Locate the cell with the specified text and output its (X, Y) center coordinate. 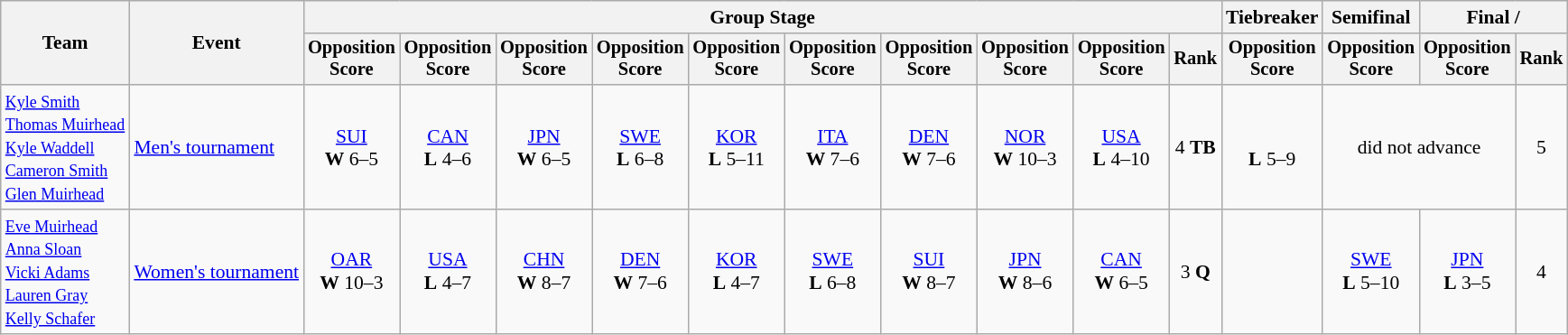
4 (1542, 272)
4 TB (1195, 147)
CAN W 6–5 (1121, 272)
CANL 4–6 (448, 147)
KORL 5–11 (737, 147)
SWE L 6–8 (832, 272)
USAL 4–7 (448, 272)
SWEL 6–8 (641, 147)
3 Q (1195, 272)
NOR W 10–3 (1025, 147)
SWEL 5–10 (1370, 272)
SUI W 8–7 (930, 272)
Final / (1493, 17)
Men's tournament (217, 147)
Semifinal (1370, 17)
5 (1542, 147)
JPNW 6–5 (543, 147)
JPN L 3–5 (1468, 272)
Team (65, 43)
JPN W 8–6 (1025, 272)
L 5–9 (1272, 147)
Event (217, 43)
Women's tournament (217, 272)
did not advance (1419, 147)
CHNW 8–7 (543, 272)
Kyle SmithThomas MuirheadKyle WaddellCameron SmithGlen Muirhead (65, 147)
KOR L 4–7 (737, 272)
OARW 10–3 (352, 272)
Group Stage (762, 17)
USA L 4–10 (1121, 147)
SUIW 6–5 (352, 147)
ITAW 7–6 (832, 147)
Tiebreaker (1272, 17)
Eve MuirheadAnna SloanVicki AdamsLauren GrayKelly Schafer (65, 272)
